For the text-containing cell, return its midpoint in [X, Y] coordinate format. 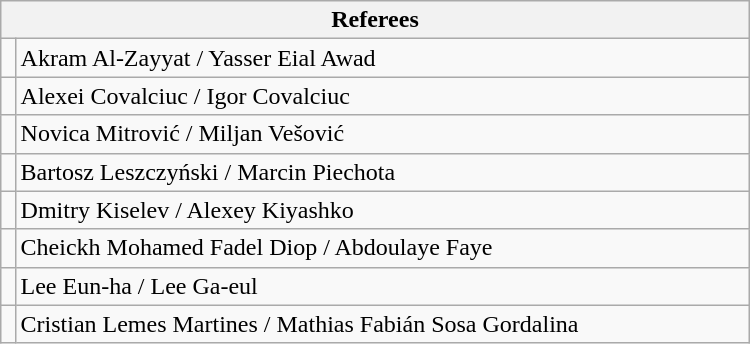
Cheickh Mohamed Fadel Diop / Abdoulaye Faye [382, 248]
Alexei Covalciuc / Igor Covalciuc [382, 96]
Referees [375, 20]
Akram Al-Zayyat / Yasser Eial Awad [382, 58]
Bartosz Leszczyński / Marcin Piechota [382, 172]
Dmitry Kiselev / Alexey Kiyashko [382, 210]
Cristian Lemes Martines / Mathias Fabián Sosa Gordalina [382, 324]
Lee Eun-ha / Lee Ga-eul [382, 286]
Novica Mitrović / Miljan Vešović [382, 134]
